Pinpoint the cell where the given text exists, returning its (X, Y) midpoint coordinate. 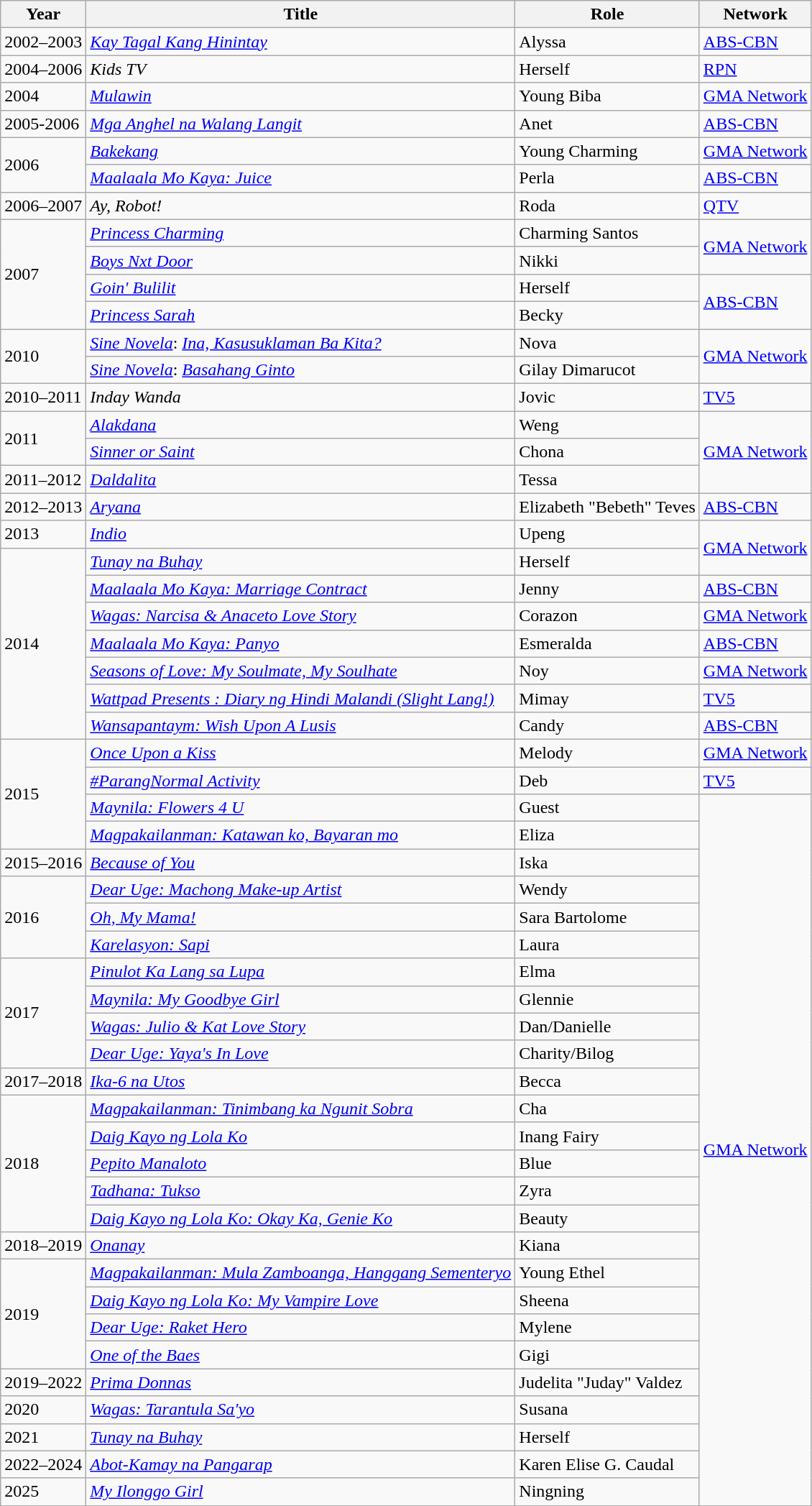
2016 (43, 917)
Wattpad Presents : Diary ng Hindi Malandi (Slight Lang!) (300, 698)
Upeng (607, 534)
Gigi (607, 1355)
Charity/Bilog (607, 1054)
2010–2011 (43, 398)
Maalaala Mo Kaya: Panyo (300, 643)
2018 (43, 1163)
Prima Donnas (300, 1382)
Young Biba (607, 96)
2018–2019 (43, 1246)
Perla (607, 178)
Wagas: Narcisa & Anaceto Love Story (300, 616)
Nikki (607, 260)
Tessa (607, 479)
Anet (607, 124)
Susana (607, 1410)
Jenny (607, 589)
2019 (43, 1314)
Becky (607, 315)
Esmeralda (607, 643)
Mylene (607, 1328)
Abot-Kamay na Pangarap (300, 1464)
Charming Santos (607, 233)
Kids TV (300, 69)
Alakdana (300, 425)
Eliza (607, 835)
Gilay Dimarucot (607, 370)
Seasons of Love: My Soulmate, My Soulhate (300, 671)
Sara Bartolome (607, 917)
Ningning (607, 1492)
2011–2012 (43, 479)
Because of You (300, 863)
Laura (607, 945)
Maalaala Mo Kaya: Juice (300, 178)
Oh, My Mama! (300, 917)
Title (300, 14)
Blue (607, 1163)
Pinulot Ka Lang sa Lupa (300, 972)
Judelita "Juday" Valdez (607, 1382)
Mga Anghel na Walang Langit (300, 124)
Iska (607, 863)
Daldalita (300, 479)
Dear Uge: Machong Make-up Artist (300, 890)
2013 (43, 534)
Beauty (607, 1218)
Chona (607, 452)
2006–2007 (43, 206)
Zyra (607, 1190)
#ParangNormal Activity (300, 780)
Wagas: Julio & Kat Love Story (300, 1027)
2006 (43, 165)
Daig Kayo ng Lola Ko: Okay Ka, Genie Ko (300, 1218)
2015–2016 (43, 863)
2005-2006 (43, 124)
Mulawin (300, 96)
2004–2006 (43, 69)
Goin' Bulilit (300, 288)
2021 (43, 1437)
Magpakailanman: Tinimbang ka Ngunit Sobra (300, 1108)
2010 (43, 357)
Once Upon a Kiss (300, 753)
2012–2013 (43, 507)
Becca (607, 1081)
2011 (43, 439)
Jovic (607, 398)
Dear Uge: Raket Hero (300, 1328)
Karelasyon: Sapi (300, 945)
Tadhana: Tukso (300, 1190)
Nova (607, 343)
Sine Novela: Basahang Ginto (300, 370)
Indio (300, 534)
Wendy (607, 890)
Guest (607, 808)
2007 (43, 274)
Boys Nxt Door (300, 260)
2004 (43, 96)
Maynila: Flowers 4 U (300, 808)
Roda (607, 206)
Network (755, 14)
Princess Charming (300, 233)
Sine Novela: Ina, Kasusuklaman Ba Kita? (300, 343)
2020 (43, 1410)
Melody (607, 753)
Dear Uge: Yaya's In Love (300, 1054)
Candy (607, 725)
Elizabeth "Bebeth" Teves (607, 507)
Ay, Robot! (300, 206)
Inday Wanda (300, 398)
Alyssa (607, 42)
Princess Sarah (300, 315)
2017–2018 (43, 1081)
2015 (43, 794)
Daig Kayo ng Lola Ko: My Vampire Love (300, 1300)
Year (43, 14)
2022–2024 (43, 1464)
Corazon (607, 616)
Dan/Danielle (607, 1027)
Role (607, 14)
Young Charming (607, 151)
QTV (755, 206)
Maynila: My Goodbye Girl (300, 999)
My Ilonggo Girl (300, 1492)
Elma (607, 972)
Aryana (300, 507)
Sheena (607, 1300)
Magpakailanman: Mula Zamboanga, Hanggang Sementeryo (300, 1273)
Glennie (607, 999)
Kiana (607, 1246)
Daig Kayo ng Lola Ko (300, 1136)
Inang Fairy (607, 1136)
Young Ethel (607, 1273)
2025 (43, 1492)
2019–2022 (43, 1382)
2002–2003 (43, 42)
Ika-6 na Utos (300, 1081)
2014 (43, 643)
Onanay (300, 1246)
Sinner or Saint (300, 452)
Cha (607, 1108)
Mimay (607, 698)
Bakekang (300, 151)
Kay Tagal Kang Hinintay (300, 42)
Magpakailanman: Katawan ko, Bayaran mo (300, 835)
Deb (607, 780)
Wagas: Tarantula Sa'yo (300, 1410)
2017 (43, 1013)
One of the Baes (300, 1355)
Pepito Manaloto (300, 1163)
Weng (607, 425)
Maalaala Mo Kaya: Marriage Contract (300, 589)
Wansapantaym: Wish Upon A Lusis (300, 725)
RPN (755, 69)
Karen Elise G. Caudal (607, 1464)
Noy (607, 671)
